Capture the cell that displays the provided text and extract its (X, Y) central coordinate. 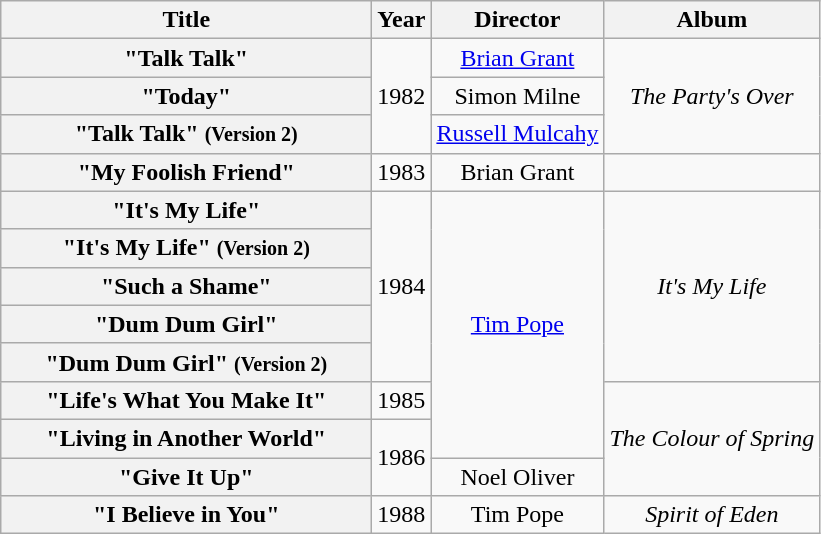
"Talk Talk" (186, 58)
Album (712, 20)
"Give It Up" (186, 477)
"It's My Life" (186, 210)
"It's My Life" (Version 2) (186, 248)
1985 (402, 400)
"Living in Another World" (186, 438)
"Dum Dum Girl" (Version 2) (186, 362)
"I Believe in You" (186, 515)
Spirit of Eden (712, 515)
"Such a Shame" (186, 286)
"Today" (186, 96)
1986 (402, 457)
Russell Mulcahy (518, 134)
1984 (402, 286)
1982 (402, 96)
"Talk Talk" (Version 2) (186, 134)
Title (186, 20)
"Life's What You Make It" (186, 400)
"Dum Dum Girl" (186, 324)
It's My Life (712, 286)
Year (402, 20)
Simon Milne (518, 96)
1988 (402, 515)
The Colour of Spring (712, 438)
"My Foolish Friend" (186, 172)
The Party's Over (712, 96)
1983 (402, 172)
Noel Oliver (518, 477)
Director (518, 20)
